Output the (X, Y) coordinate of the center of the cell containing the given text.  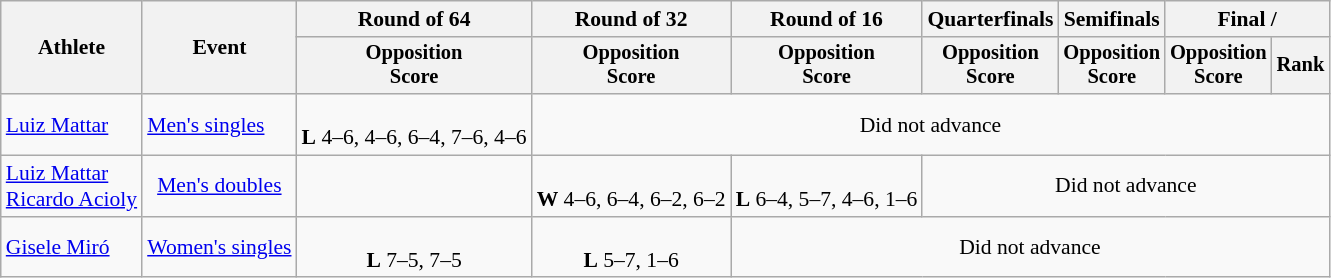
Men's singles (219, 124)
L 4–6, 4–6, 6–4, 7–6, 4–6 (414, 124)
Round of 32 (632, 19)
Gisele Miró (72, 248)
Men's doubles (219, 186)
W 4–6, 6–4, 6–2, 6–2 (632, 186)
Rank (1301, 66)
Final / (1247, 19)
Women's singles (219, 248)
Semifinals (1112, 19)
Round of 64 (414, 19)
Quarterfinals (990, 19)
L 6–4, 5–7, 4–6, 1–6 (827, 186)
Round of 16 (827, 19)
L 5–7, 1–6 (632, 248)
Luiz Mattar (72, 124)
Luiz MattarRicardo Acioly (72, 186)
L 7–5, 7–5 (414, 248)
Athlete (72, 48)
Event (219, 48)
